Extract the [X, Y] coordinate from the center of the cell holding the provided text.  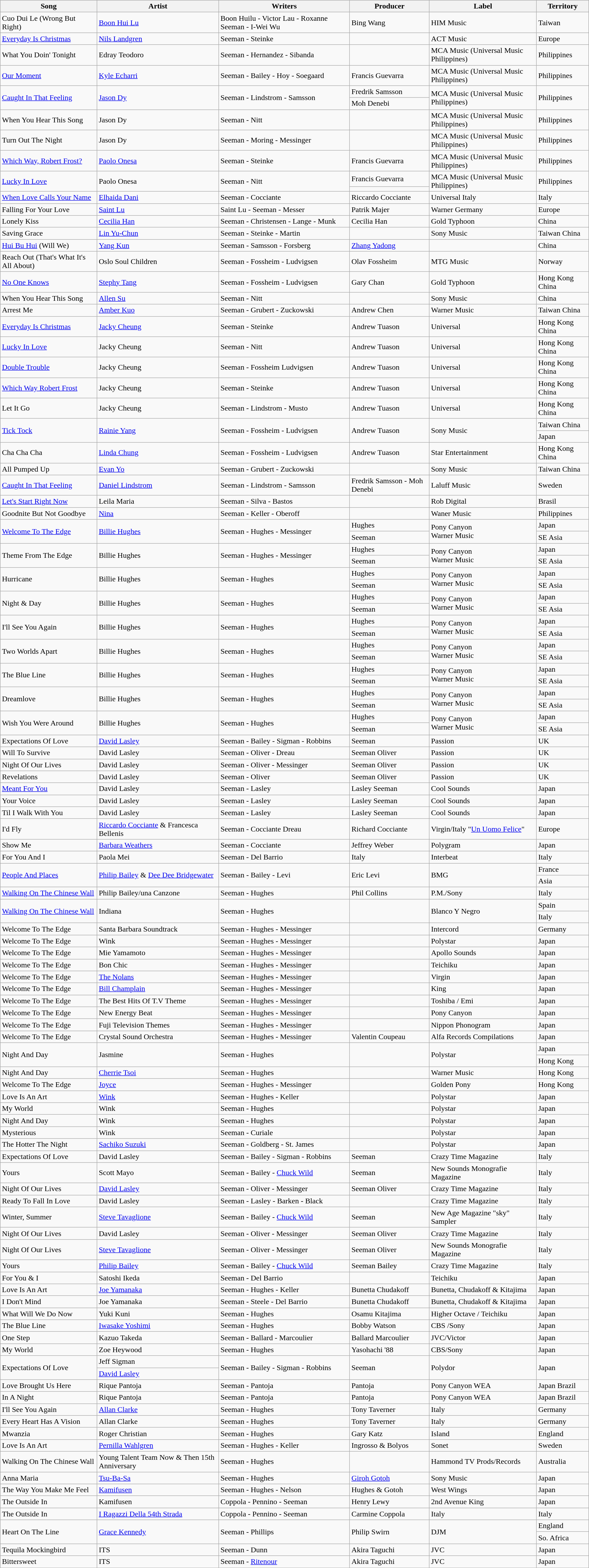
Taiwan [563, 23]
Cha Cha Cha [49, 452]
Boon Huilu - Victor Lau - Roxanne Seeman - I-Wei Wu [284, 23]
Double Trouble [49, 367]
In A Night [49, 1397]
Indiana [158, 911]
Nils Landgren [158, 39]
Cuo Dui Le (Wrong But Right) [49, 23]
Tick Tock [49, 430]
Seeman - Fossheim Ludvigsen [284, 367]
Hurricane [49, 579]
Pony Canyon [483, 1013]
Seeman - Curiale [284, 1133]
Scott Mayo [158, 1173]
Bobby Watson [390, 1326]
Ballard Marcoulier [390, 1338]
P.M./Sony [483, 893]
Stephy Tang [158, 282]
Fuji Television Themes [158, 1025]
For You & I [49, 1278]
Rainie Yang [158, 430]
King [483, 989]
Fredrik Samsson - Moh Denebi [390, 485]
Seeman - Steele - Del Barrio [284, 1302]
No One Knows [49, 282]
Virgin/Italy "Un Uomo Felice" [483, 829]
Olav Fossheim [390, 262]
Edray Teodoro [158, 55]
Phil Collins [390, 893]
Mwanzia [49, 1433]
Night & Day [49, 603]
Two Worlds Apart [49, 651]
JVC/Victor [483, 1338]
Saint Lu [158, 209]
Universal Italy [483, 197]
Waner Music [483, 513]
Ingrosso & Bolyos [390, 1445]
Polydor [483, 1368]
Philip Swirn [390, 1532]
Sonet [483, 1445]
Writers [284, 6]
Valentin Coupeau [390, 1037]
Zoe Heywood [158, 1350]
ACT Music [483, 39]
Theme From The Edge [49, 555]
The Hotter The Night [49, 1145]
So. Africa [563, 1538]
HIM Music [483, 23]
Seeman Bailey [390, 1266]
Seeman - Keller - Oberoff [284, 513]
Anna Maria [49, 1478]
Every Heart Has A Vision [49, 1421]
Roger Christian [158, 1433]
Eric Levi [390, 875]
Seeman - Moring - Messinger [284, 140]
Turn Out The Night [49, 140]
Artist [158, 6]
Toshiba / Emi [483, 1001]
Iwasake Yoshimi [158, 1326]
Sachiko Suzuki [158, 1145]
Let's Start Right Now [49, 501]
Seeman - Oliver [284, 777]
When Love Calls Your Name [49, 197]
Label [483, 6]
Philip Bailey & Dee Dee Bridgewater [158, 875]
I Don't Mind [49, 1302]
The Best Hits Of T.V Theme [158, 1001]
Andrew Chen [390, 310]
Boon Hui Lu [158, 23]
Which Way, Robert Frost? [49, 160]
Linda Chung [158, 452]
Australia [563, 1462]
People And Places [49, 875]
Daniel Lindstrom [158, 485]
Dreamlove [49, 699]
Nippon Phonogram [483, 1025]
Seeman - Samsson - Forsberg [284, 245]
Jasmine [158, 1055]
Ready To Fall In Love [49, 1201]
Carmine Coppola [390, 1514]
Seeman - Hughes - Nelson [284, 1490]
Fredrik Samsson [390, 92]
Yang Kun [158, 245]
Bon Chic [158, 965]
Seeman - Silva - Bastos [284, 501]
I Ragazzi Della 54th Strada [158, 1514]
Seeman - Hernandez - Sibanda [284, 55]
Spain [563, 905]
Philip Bailey/una Canzone [158, 893]
West Wings [483, 1490]
Giroh Gotoh [390, 1478]
The Nolans [158, 977]
Seeman - Oliver - Dreau [284, 753]
Arrest Me [49, 310]
Territory [563, 6]
Grace Kennedy [158, 1532]
Mysterious [49, 1133]
Lonely Kiss [49, 221]
Love Brought Us Here [49, 1386]
Polygram [483, 845]
Winter, Summer [49, 1217]
Seeman - Phillips [284, 1532]
Richard Cocciante [390, 829]
What Will We Do Now [49, 1314]
Gary Katz [390, 1433]
Philip Bailey [158, 1266]
Which Way Robert Frost [49, 388]
Virgin [483, 977]
BMG [483, 875]
Producer [390, 6]
Patrik Majer [390, 209]
Island [483, 1433]
Zhang Yadong [390, 245]
Amber Kuo [158, 310]
I'd Fly [49, 829]
Riccardo Cocciante [390, 197]
Song [49, 6]
Blanco Y Negro [483, 911]
Evan Yo [158, 469]
Satoshi Ikeda [158, 1278]
Mie Yamamoto [158, 953]
Allen Su [158, 298]
Asia [563, 881]
Henry Lewy [390, 1502]
Interbeat [483, 857]
Warner Germany [483, 209]
Kazuo Takeda [158, 1338]
Crystal Sound Orchestra [158, 1037]
Saint Lu - Seeman - Messer [284, 209]
Gary Chan [390, 282]
Rob Digital [483, 501]
2nd Avenue King [483, 1502]
Hughes & Gotoh [390, 1490]
Riccardo Cocciante & Francesca Bellenis [158, 829]
Til I Walk With You [49, 813]
Bittersweet [49, 1562]
Bing Wang [390, 23]
Seeman - Lindstrom - Musto [284, 408]
Show Me [49, 845]
Wish You Were Around [49, 723]
Yuki Kuni [158, 1314]
Intercord [483, 929]
Star Entertainment [483, 452]
Bill Champlain [158, 989]
Golden Pony [483, 1085]
For You And I [49, 857]
Santa Barbara Soundtrack [158, 929]
Hui Bu Hui (Will We) [49, 245]
DJM [483, 1532]
Let It Go [49, 408]
Kyle Echarri [158, 76]
Seeman - Goldberg - St. James [284, 1145]
Jeffrey Weber [390, 845]
Moh Denebi [390, 104]
Tsu-Ba-Sa [158, 1478]
One Step [49, 1338]
France [563, 869]
CBS/Sony [483, 1350]
Hammond TV Prods/Records [483, 1462]
Higher Octave / Teichiku [483, 1314]
Goodnite But Not Goodbye [49, 513]
Cherrie Tsoi [158, 1073]
Meant For You [49, 789]
Alfa Records Compilations [483, 1037]
Your Voice [49, 801]
Seeman - Bailey - Hoy - Soegaard [284, 76]
Jeff Sigman [158, 1362]
Leila Maria [158, 501]
CBS /Sony [483, 1326]
Seeman - Ritenour [284, 1562]
Saving Grace [49, 233]
Seeman - Lasley - Barken - Black [284, 1201]
Reach Out (That's What It's All About) [49, 262]
Brasil [563, 501]
Will To Survive [49, 753]
Laluff Music [483, 485]
Nina [158, 513]
Seeman - Cocciante Dreau [284, 829]
Tequila Mockingbird [49, 1550]
Young Talent Team Now & Then 15th Anniversary [158, 1462]
Heart On The Line [49, 1532]
The Way You Make Me Feel [49, 1490]
Seeman - Dunn [284, 1550]
Paola Mei [158, 857]
Elhaida Dani [158, 197]
Pernilla Wahlgren [158, 1445]
New Energy Beat [158, 1013]
Revelations [49, 777]
Seeman - Christensen - Lange - Munk [284, 221]
Yasohachi '88 [390, 1350]
Apollo Sounds [483, 953]
Falling For Your Love [49, 209]
What You Doin' Tonight [49, 55]
Our Moment [49, 76]
Seeman - Steinke - Martin [284, 233]
Joyce [158, 1085]
Oslo Soul Children [158, 262]
Seeman - Bailey - Levi [284, 875]
Osamu Kitajima [390, 1314]
Barbara Weathers [158, 845]
All Pumped Up [49, 469]
Norway [563, 262]
MTG Music [483, 262]
New Age Magazine "sky" Sampler [483, 1217]
Lin Yu-Chun [158, 233]
Seeman - Ballard - Marcoulier [284, 1338]
